Search for the cell housing the specified text and yield its [x, y] center coordinate. 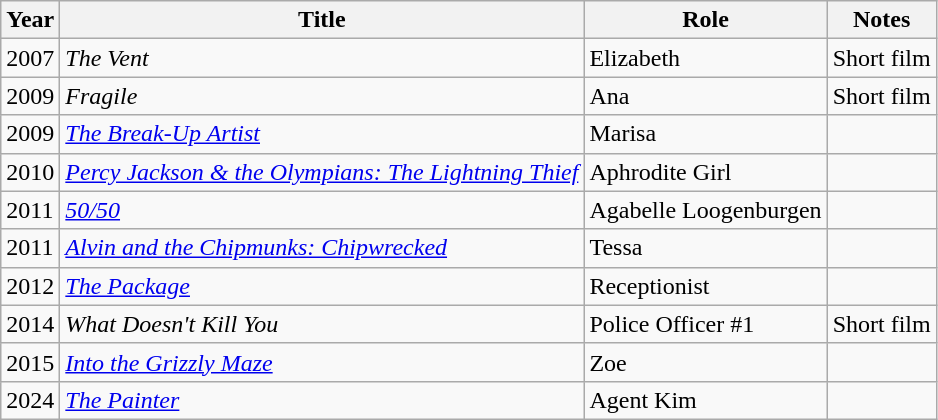
Title [322, 20]
Receptionist [706, 286]
Tessa [706, 248]
Agabelle Loogenburgen [706, 210]
Elizabeth [706, 58]
The Painter [322, 400]
Notes [882, 20]
2007 [30, 58]
Zoe [706, 362]
What Doesn't Kill You [322, 324]
Into the Grizzly Maze [322, 362]
Marisa [706, 134]
Alvin and the Chipmunks: Chipwrecked [322, 248]
2015 [30, 362]
Role [706, 20]
Agent Kim [706, 400]
50/50 [322, 210]
2010 [30, 172]
2012 [30, 286]
2024 [30, 400]
Aphrodite Girl [706, 172]
Ana [706, 96]
Police Officer #1 [706, 324]
The Break-Up Artist [322, 134]
Year [30, 20]
Fragile [322, 96]
Percy Jackson & the Olympians: The Lightning Thief [322, 172]
The Package [322, 286]
2014 [30, 324]
The Vent [322, 58]
